Scan for the cell matching the given text and deliver its [X, Y] coordinate at center. 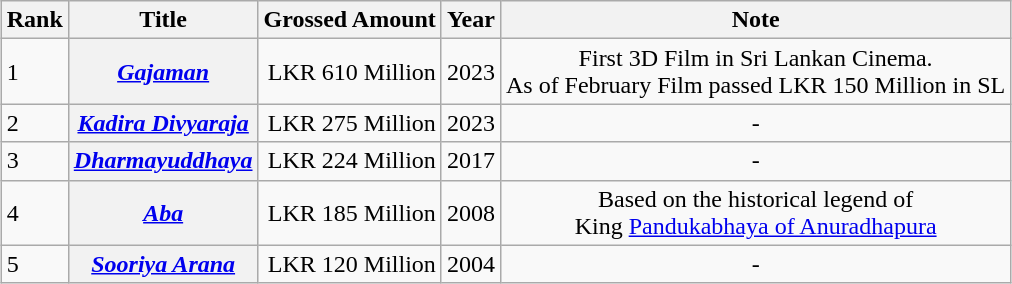
2017 [470, 161]
Rank [34, 20]
Title [163, 20]
2004 [470, 264]
LKR 610 Million [350, 72]
First 3D Film in Sri Lankan Cinema. As of February Film passed LKR 150 Million in SL [755, 72]
Year [470, 20]
Based on the historical legend of King Pandukabhaya of Anuradhapura [755, 212]
4 [34, 212]
2008 [470, 212]
Note [755, 20]
Grossed Amount [350, 20]
Gajaman [163, 72]
5 [34, 264]
Aba [163, 212]
LKR 224 Million [350, 161]
Sooriya Arana [163, 264]
2 [34, 123]
Kadira Divyaraja [163, 123]
LKR 120 Million [350, 264]
LKR 275 Million [350, 123]
LKR 185 Million [350, 212]
1 [34, 72]
Dharmayuddhaya [163, 161]
3 [34, 161]
